Provide the [X, Y] coordinate of the cell's center where the given text is located.  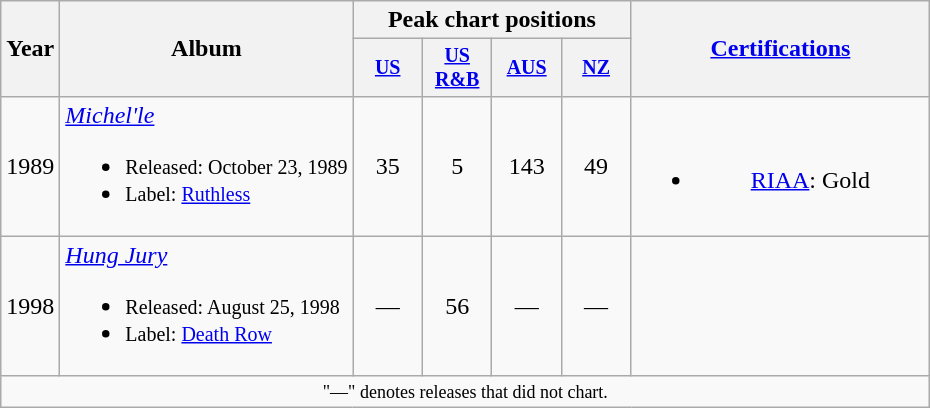
5 [456, 166]
1998 [30, 306]
Certifications [780, 49]
49 [596, 166]
Album [206, 49]
Michel'leReleased: October 23, 1989Label: Ruthless [206, 166]
US R&B [456, 68]
Year [30, 49]
35 [388, 166]
NZ [596, 68]
"—" denotes releases that did not chart. [466, 392]
US [388, 68]
56 [456, 306]
Hung JuryReleased: August 25, 1998Label: Death Row [206, 306]
AUS [526, 68]
143 [526, 166]
1989 [30, 166]
RIAA: Gold [780, 166]
Peak chart positions [492, 20]
